Scan for the cell matching the given text and deliver its [X, Y] coordinate at center. 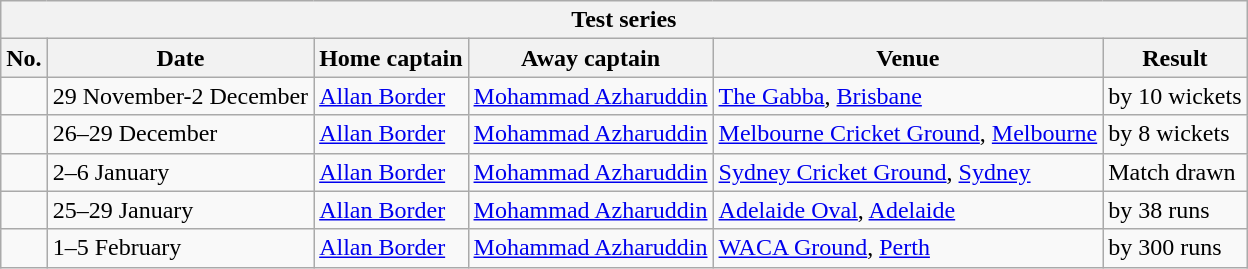
by 8 wickets [1175, 134]
Result [1175, 58]
Date [180, 58]
26–29 December [180, 134]
Adelaide Oval, Adelaide [908, 210]
Melbourne Cricket Ground, Melbourne [908, 134]
Sydney Cricket Ground, Sydney [908, 172]
The Gabba, Brisbane [908, 96]
25–29 January [180, 210]
WACA Ground, Perth [908, 248]
Test series [624, 20]
Venue [908, 58]
No. [24, 58]
1–5 February [180, 248]
2–6 January [180, 172]
by 300 runs [1175, 248]
Match drawn [1175, 172]
Away captain [590, 58]
Home captain [391, 58]
29 November-2 December [180, 96]
by 38 runs [1175, 210]
by 10 wickets [1175, 96]
